From the cell containing the given text, extract its center point as [x, y] coordinate. 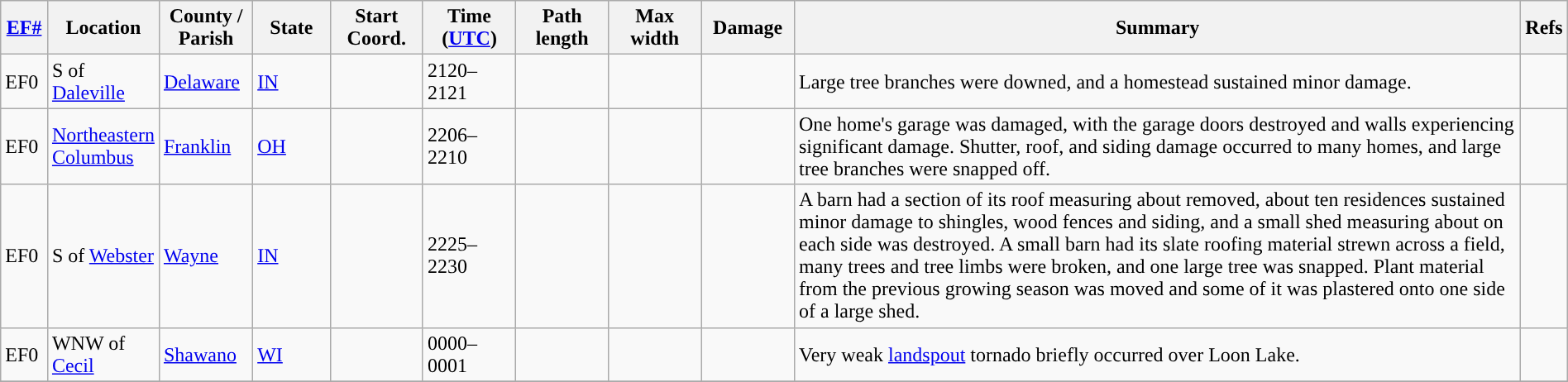
Refs [1545, 28]
Shawano [205, 354]
Start Coord. [376, 28]
S of Daleville [103, 81]
Northeastern Columbus [103, 146]
Location [103, 28]
WNW of Cecil [103, 354]
Summary [1157, 28]
S of Webster [103, 256]
2206–2210 [469, 146]
2120–2121 [469, 81]
County / Parish [205, 28]
WI [291, 354]
Wayne [205, 256]
Time (UTC) [469, 28]
2225–2230 [469, 256]
Damage [748, 28]
Delaware [205, 81]
Max width [655, 28]
Franklin [205, 146]
EF# [25, 28]
State [291, 28]
Path length [562, 28]
Large tree branches were downed, and a homestead sustained minor damage. [1157, 81]
Very weak landspout tornado briefly occurred over Loon Lake. [1157, 354]
0000–0001 [469, 354]
OH [291, 146]
